Capture the cell that displays the provided text and extract its [x, y] central coordinate. 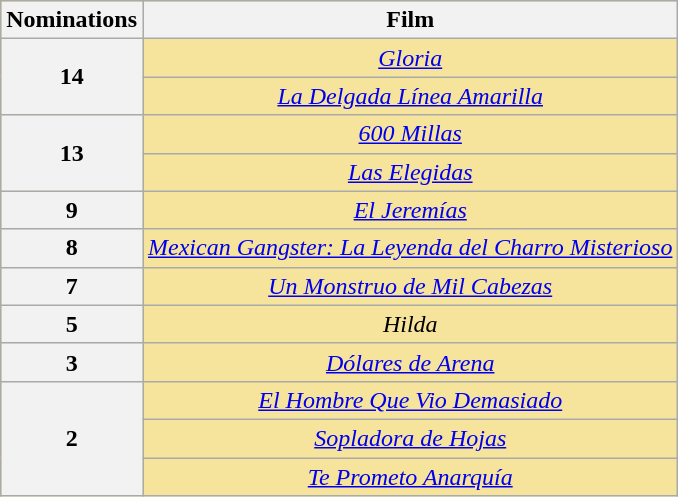
Te Prometo Anarquía [410, 477]
Sopladora de Hojas [410, 438]
14 [72, 77]
13 [72, 153]
Film [410, 20]
8 [72, 248]
La Delgada Línea Amarilla [410, 96]
Un Monstruo de Mil Cabezas [410, 286]
600 Millas [410, 134]
Dólares de Arena [410, 362]
Gloria [410, 58]
9 [72, 210]
7 [72, 286]
Hilda [410, 324]
2 [72, 438]
Mexican Gangster: La Leyenda del Charro Misterioso [410, 248]
El Jeremías [410, 210]
Nominations [72, 20]
5 [72, 324]
Las Elegidas [410, 172]
El Hombre Que Vio Demasiado [410, 400]
3 [72, 362]
